For the text-containing cell, return its midpoint in [X, Y] coordinate format. 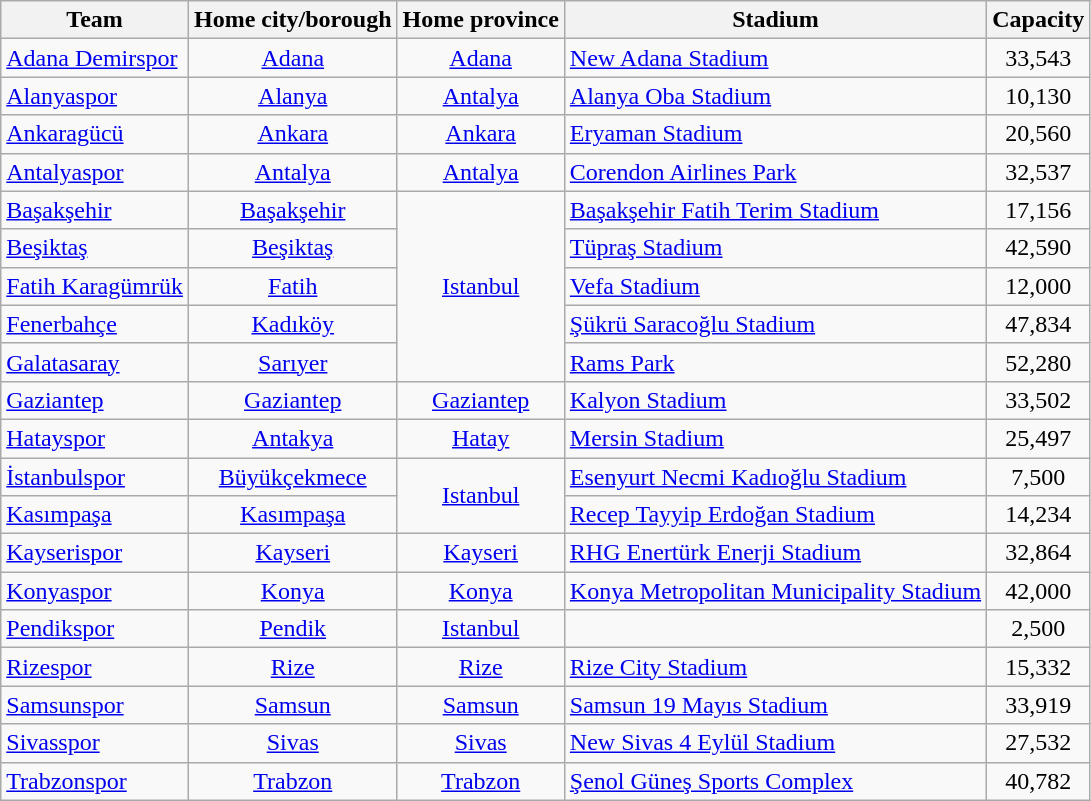
Konyaspor [95, 591]
Hatay [480, 438]
Home province [480, 20]
Fatih [292, 286]
20,560 [1038, 134]
32,864 [1038, 553]
Adana Demirspor [95, 58]
Pendik [292, 629]
42,590 [1038, 248]
Mersin Stadium [775, 438]
Team [95, 20]
Esenyurt Necmi Kadıoğlu Stadium [775, 477]
Trabzonspor [95, 781]
Kadıköy [292, 324]
RHG Enertürk Enerji Stadium [775, 553]
Fatih Karagümrük [95, 286]
25,497 [1038, 438]
İstanbulspor [95, 477]
52,280 [1038, 362]
Büyükçekmece [292, 477]
Fenerbahçe [95, 324]
Antalyaspor [95, 172]
Sivasspor [95, 743]
Kayserispor [95, 553]
Sarıyer [292, 362]
Vefa Stadium [775, 286]
Alanya [292, 96]
Hatayspor [95, 438]
Rams Park [775, 362]
17,156 [1038, 210]
Alanya Oba Stadium [775, 96]
32,537 [1038, 172]
47,834 [1038, 324]
27,532 [1038, 743]
Antakya [292, 438]
40,782 [1038, 781]
Home city/borough [292, 20]
15,332 [1038, 667]
Pendikspor [95, 629]
Samsunspor [95, 705]
Recep Tayyip Erdoğan Stadium [775, 515]
New Adana Stadium [775, 58]
2,500 [1038, 629]
Eryaman Stadium [775, 134]
33,543 [1038, 58]
Tüpraş Stadium [775, 248]
Ankaragücü [95, 134]
Rize City Stadium [775, 667]
Alanyaspor [95, 96]
New Sivas 4 Eylül Stadium [775, 743]
Corendon Airlines Park [775, 172]
Şenol Güneş Sports Complex [775, 781]
33,919 [1038, 705]
42,000 [1038, 591]
Konya Metropolitan Municipality Stadium [775, 591]
Capacity [1038, 20]
12,000 [1038, 286]
Galatasaray [95, 362]
14,234 [1038, 515]
7,500 [1038, 477]
Rizespor [95, 667]
33,502 [1038, 400]
Stadium [775, 20]
Samsun 19 Mayıs Stadium [775, 705]
Şükrü Saracoğlu Stadium [775, 324]
10,130 [1038, 96]
Başakşehir Fatih Terim Stadium [775, 210]
Kalyon Stadium [775, 400]
